Capture the cell that displays the provided text and extract its [x, y] central coordinate. 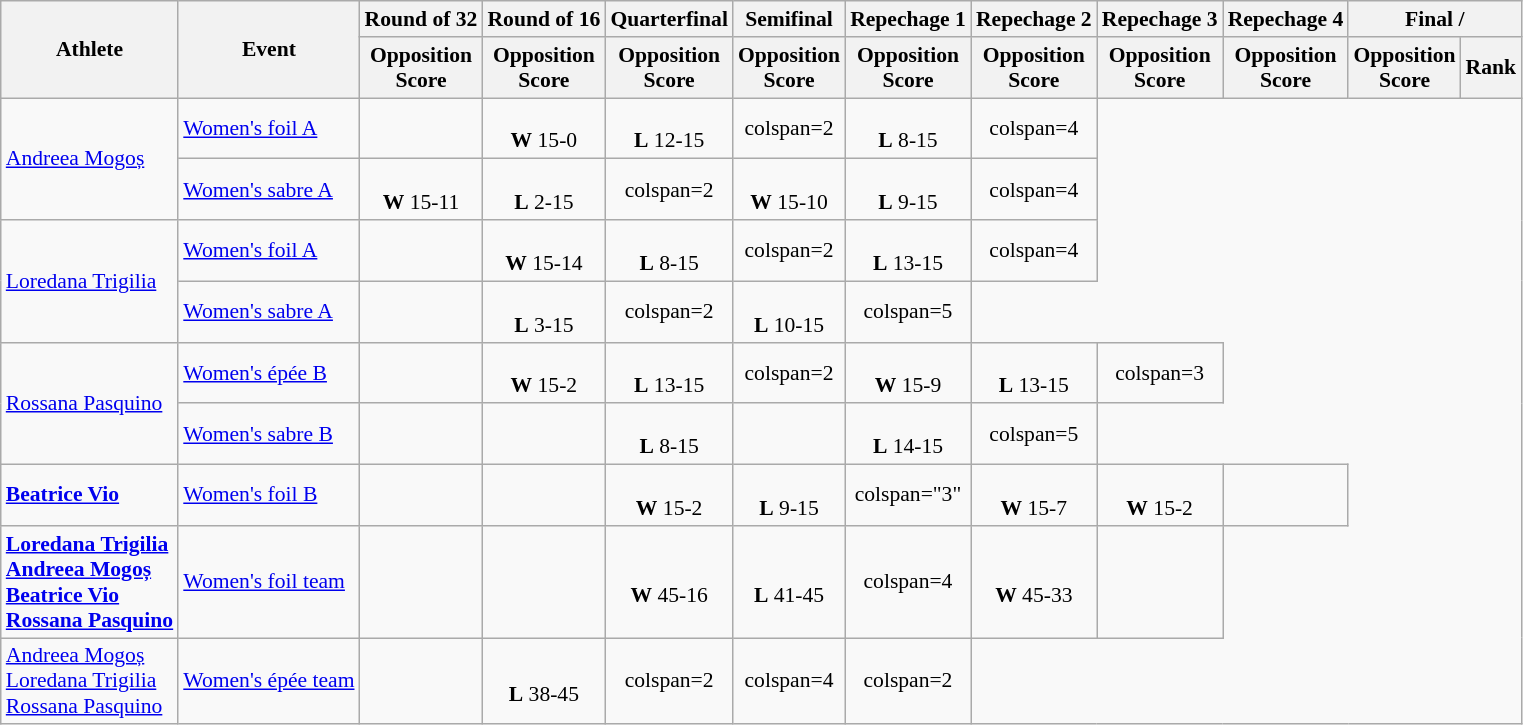
Women's épée B [268, 372]
Repechage 1 [908, 19]
Repechage 4 [1286, 19]
Rank [1492, 68]
colspan="3" [908, 496]
W 45-16 [669, 582]
Women's foil B [268, 496]
Repechage 3 [1160, 19]
Athlete [90, 50]
W 15-9 [908, 372]
Andreea Mogoș [90, 159]
Final / [1434, 19]
Repechage 2 [1034, 19]
Semifinal [789, 19]
colspan=3 [1160, 372]
Women's foil team [268, 582]
Event [268, 50]
Loredana Trigilia [90, 281]
Quarterfinal [669, 19]
L 10-15 [789, 312]
Andreea MogoșLoredana TrigiliaRossana Pasquino [90, 682]
W 15-7 [1034, 496]
W 15-10 [789, 190]
W 15-14 [544, 250]
L 14-15 [908, 434]
L 41-45 [789, 582]
W 15-0 [544, 128]
Round of 16 [544, 19]
Women's sabre B [268, 434]
W 45-33 [1034, 582]
L 3-15 [544, 312]
L 2-15 [544, 190]
Women's épée team [268, 682]
Loredana TrigiliaAndreea MogoșBeatrice VioRossana Pasquino [90, 582]
Rossana Pasquino [90, 403]
L 38-45 [544, 682]
L 12-15 [669, 128]
Beatrice Vio [90, 496]
W 15-11 [422, 190]
Round of 32 [422, 19]
